Detect which cell encompasses the target text, then output its (X, Y) center coordinate. 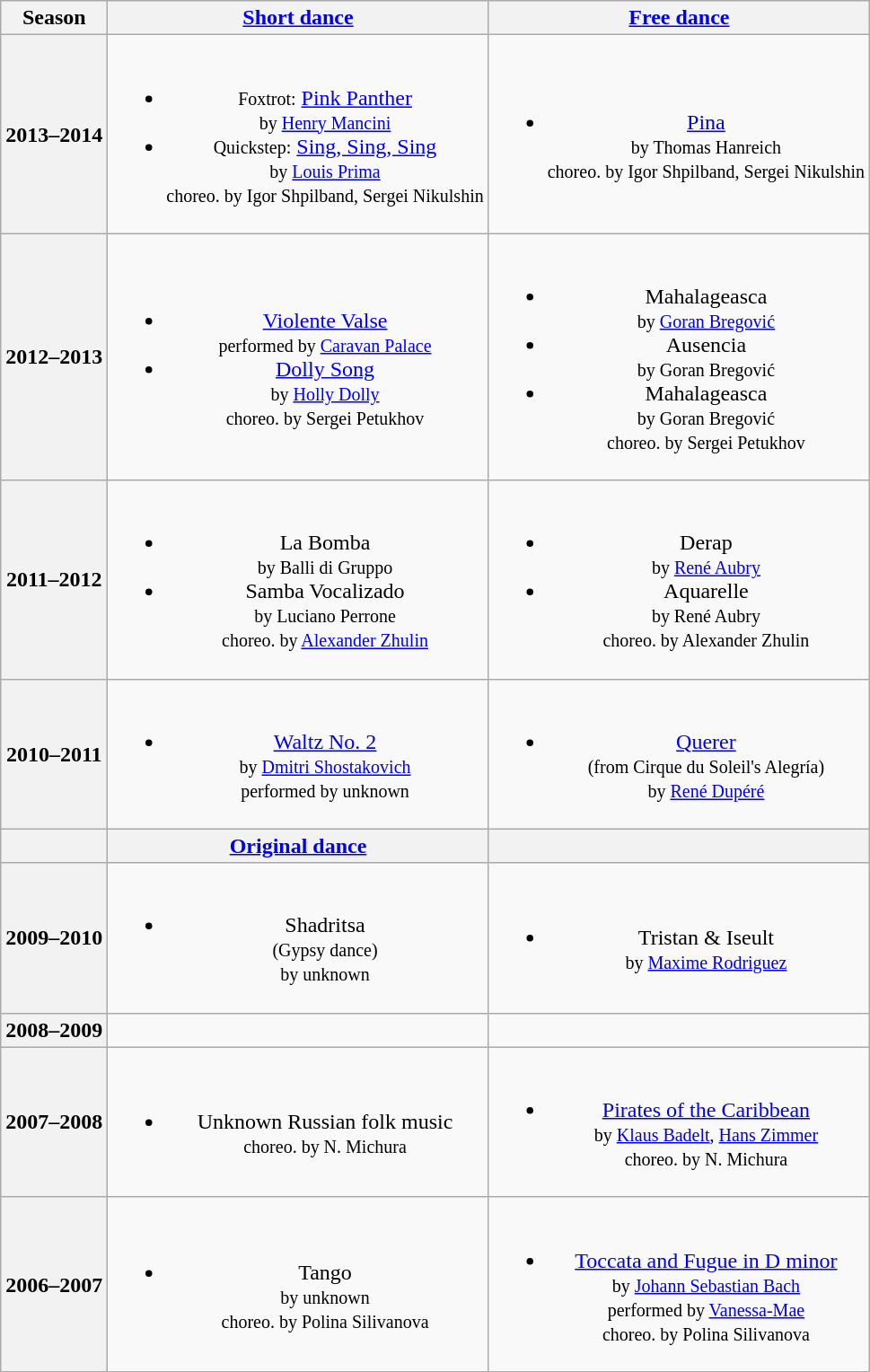
Derap by René Aubry Aquarelle by René Aubry choreo. by Alexander Zhulin (679, 580)
Pirates of the Caribbean by Klaus Badelt, Hans Zimmer choreo. by N. Michura (679, 1122)
Querer (from Cirque du Soleil's Alegría) by René Dupéré (679, 754)
Tango by unknown choreo. by Polina Silivanova (298, 1284)
La Bomba by Balli di Gruppo Samba Vocalizado by Luciano Perrone choreo. by Alexander Zhulin (298, 580)
2013–2014 (54, 135)
Season (54, 18)
Shadritsa (Gypsy dance) by unknown (298, 937)
Mahalageasca by Goran Bregović Ausencia by Goran Bregović Mahalageasca by Goran Bregović choreo. by Sergei Petukhov (679, 357)
Free dance (679, 18)
Unknown Russian folk music choreo. by N. Michura (298, 1122)
2009–2010 (54, 937)
2010–2011 (54, 754)
Violente Valse performed by Caravan Palace Dolly Song by Holly Dolly choreo. by Sergei Petukhov (298, 357)
Waltz No. 2 by Dmitri Shostakovich performed by unknown (298, 754)
2012–2013 (54, 357)
Original dance (298, 846)
Short dance (298, 18)
Toccata and Fugue in D minor by Johann Sebastian Bach performed by Vanessa-Mae choreo. by Polina Silivanova (679, 1284)
2011–2012 (54, 580)
Tristan & Iseult by Maxime Rodriguez (679, 937)
Foxtrot: Pink Panther by Henry Mancini Quickstep: Sing, Sing, Sing by Louis Prima choreo. by Igor Shpilband, Sergei Nikulshin (298, 135)
Pina by Thomas Hanreich choreo. by Igor Shpilband, Sergei Nikulshin (679, 135)
2007–2008 (54, 1122)
2008–2009 (54, 1030)
2006–2007 (54, 1284)
